Scan for the cell matching the given text and deliver its [x, y] coordinate at center. 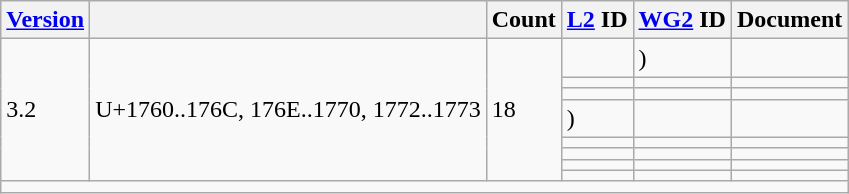
Version [46, 20]
Document [789, 20]
WG2 ID [682, 20]
18 [524, 110]
Count [524, 20]
3.2 [46, 110]
L2 ID [597, 20]
U+1760..176C, 176E..1770, 1772..1773 [288, 110]
